Capture the cell that displays the provided text and extract its (X, Y) central coordinate. 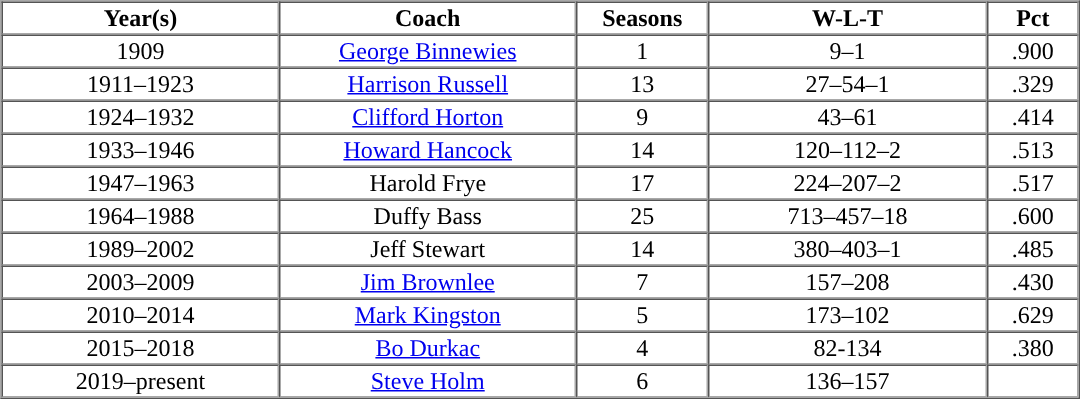
1947–1963 (141, 182)
Steve Holm (428, 380)
2019–present (141, 380)
1964–1988 (141, 216)
Year(s) (141, 18)
25 (642, 216)
1933–1946 (141, 150)
.629 (1034, 314)
.517 (1034, 182)
Pct (1034, 18)
2010–2014 (141, 314)
1 (642, 50)
Jeff Stewart (428, 248)
Harold Frye (428, 182)
.513 (1034, 150)
2015–2018 (141, 348)
13 (642, 84)
Harrison Russell (428, 84)
W-L-T (848, 18)
82-134 (848, 348)
224–207–2 (848, 182)
9–1 (848, 50)
6 (642, 380)
Clifford Horton (428, 116)
4 (642, 348)
1909 (141, 50)
1911–1923 (141, 84)
713–457–18 (848, 216)
9 (642, 116)
1989–2002 (141, 248)
173–102 (848, 314)
380–403–1 (848, 248)
43–61 (848, 116)
1924–1932 (141, 116)
136–157 (848, 380)
2003–2009 (141, 282)
7 (642, 282)
Jim Brownlee (428, 282)
.329 (1034, 84)
George Binnewies (428, 50)
Duffy Bass (428, 216)
Coach (428, 18)
.600 (1034, 216)
120–112–2 (848, 150)
17 (642, 182)
Mark Kingston (428, 314)
157–208 (848, 282)
.485 (1034, 248)
27–54–1 (848, 84)
5 (642, 314)
.380 (1034, 348)
.900 (1034, 50)
Howard Hancock (428, 150)
Seasons (642, 18)
.430 (1034, 282)
.414 (1034, 116)
Bo Durkac (428, 348)
